Pinpoint the cell where the given text exists, returning its (x, y) midpoint coordinate. 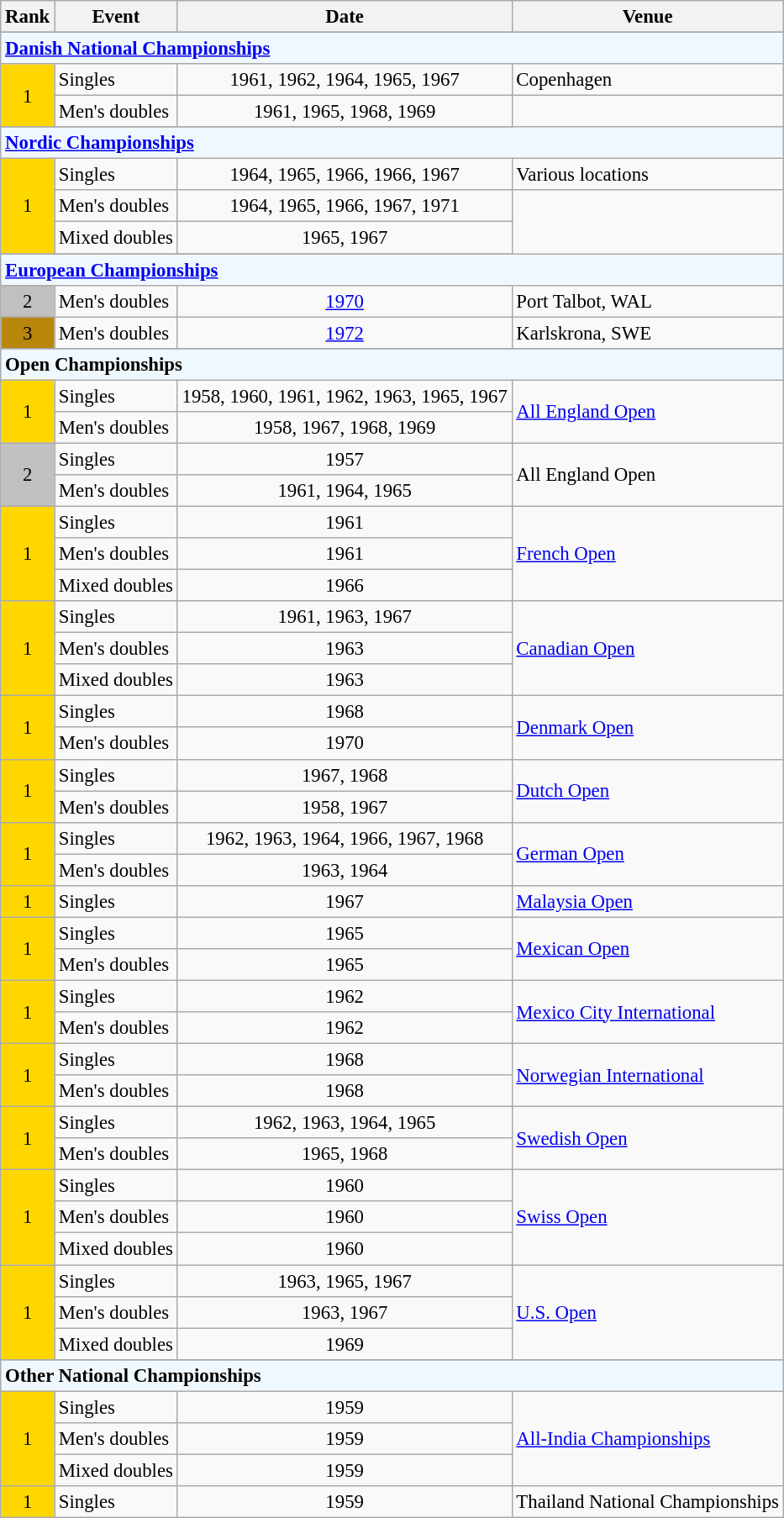
Dutch Open (647, 790)
Rank (28, 17)
1963, 1965, 1967 (345, 1281)
Denmark Open (647, 728)
Mexico City International (647, 1012)
1963, 1967 (345, 1312)
1967 (345, 902)
1969 (345, 1344)
Various locations (647, 175)
1972 (345, 333)
1957 (345, 459)
1961, 1965, 1968, 1969 (345, 112)
1961, 1962, 1964, 1965, 1967 (345, 80)
German Open (647, 854)
Open Championships (392, 364)
1962, 1963, 1964, 1965 (345, 1123)
Copenhagen (647, 80)
1966 (345, 586)
Norwegian International (647, 1076)
Mexican Open (647, 948)
3 (28, 333)
U.S. Open (647, 1313)
Canadian Open (647, 649)
1963, 1964 (345, 870)
1965, 1968 (345, 1154)
Malaysia Open (647, 902)
Thailand National Championships (647, 1502)
Date (345, 17)
Venue (647, 17)
1958, 1967, 1968, 1969 (345, 428)
Swiss Open (647, 1217)
Other National Championships (392, 1375)
Port Talbot, WAL (647, 301)
European Championships (392, 270)
Danish National Championships (392, 49)
1958, 1967 (345, 807)
Swedish Open (647, 1138)
1964, 1965, 1966, 1966, 1967 (345, 175)
1962, 1963, 1964, 1966, 1967, 1968 (345, 838)
1965, 1967 (345, 238)
Nordic Championships (392, 143)
All-India Championships (647, 1439)
1958, 1960, 1961, 1962, 1963, 1965, 1967 (345, 396)
1967, 1968 (345, 775)
1961, 1963, 1967 (345, 617)
1961, 1964, 1965 (345, 491)
Event (116, 17)
1964, 1965, 1966, 1967, 1971 (345, 206)
Karlskrona, SWE (647, 333)
French Open (647, 553)
